From the cell containing the given text, extract its center point as (x, y) coordinate. 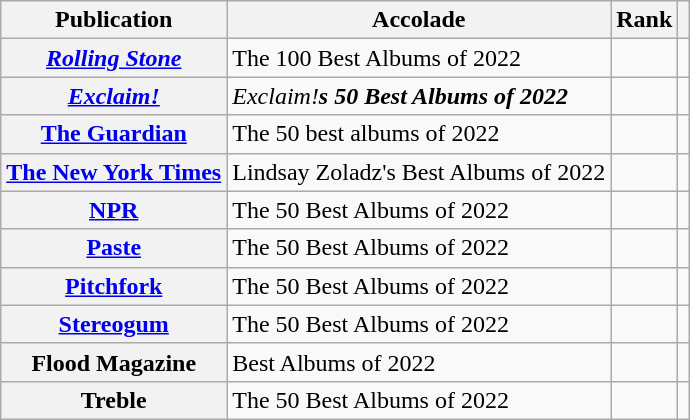
Best Albums of 2022 (419, 362)
Paste (114, 248)
Exclaim! (114, 96)
Lindsay Zoladz's Best Albums of 2022 (419, 172)
The New York Times (114, 172)
Treble (114, 400)
Flood Magazine (114, 362)
NPR (114, 210)
The 100 Best Albums of 2022 (419, 58)
The 50 best albums of 2022 (419, 134)
Rank (644, 20)
Accolade (419, 20)
Rolling Stone (114, 58)
Stereogum (114, 324)
The Guardian (114, 134)
Publication (114, 20)
Exclaim!s 50 Best Albums of 2022 (419, 96)
Pitchfork (114, 286)
